For the text-containing cell, return its midpoint in [X, Y] coordinate format. 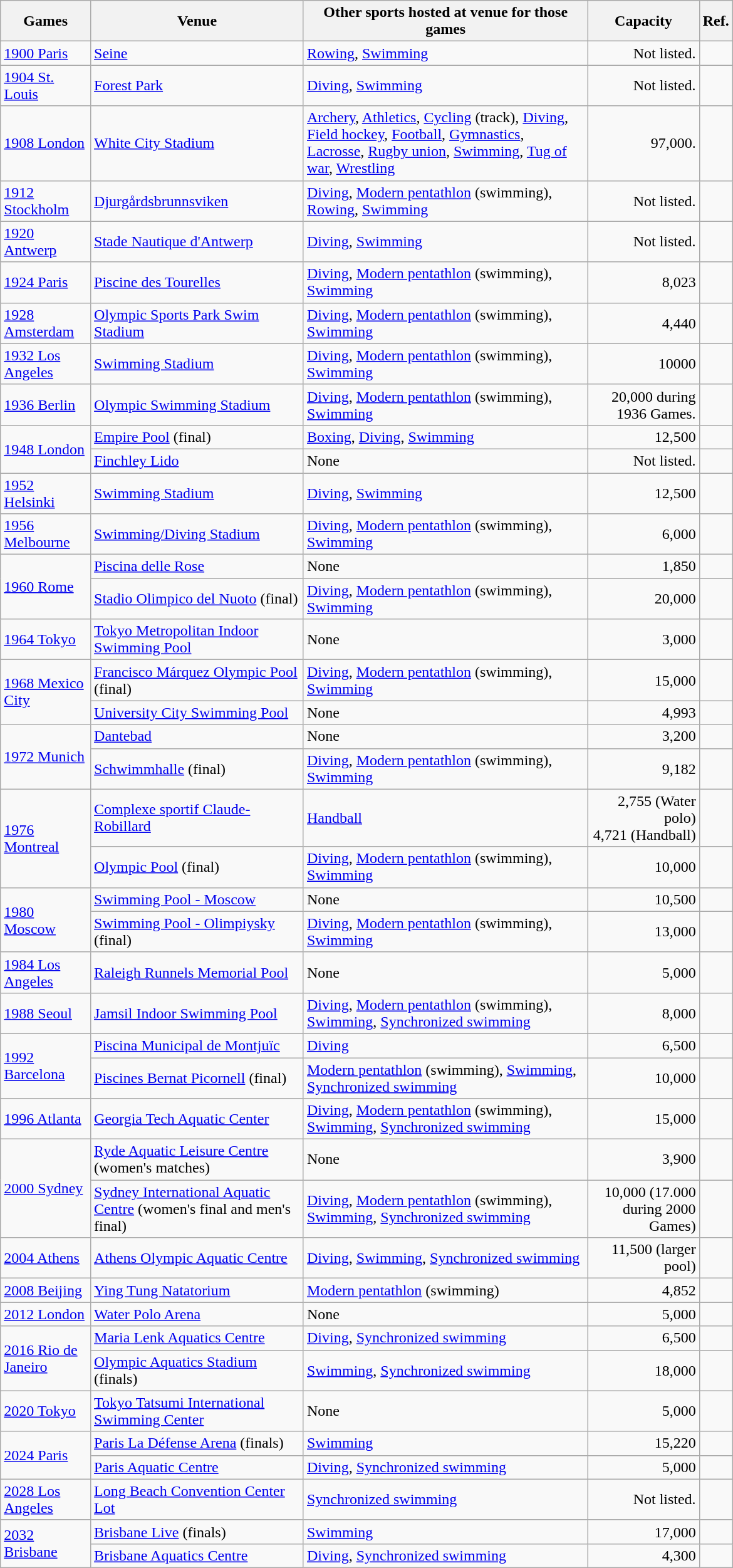
Swimming Pool - Moscow [197, 899]
1980 Moscow [46, 920]
1932 Los Angeles [46, 363]
Seine [197, 53]
Olympic Swimming Stadium [197, 405]
Athens Olympic Aquatic Centre [197, 1258]
4,300 [643, 1555]
Empire Pool (final) [197, 437]
Tokyo Metropolitan Indoor Swimming Pool [197, 639]
Archery, Athletics, Cycling (track), Diving, Field hockey, Football, Gymnastics, Lacrosse, Rugby union, Swimming, Tug of war, Wrestling [445, 143]
1984 Los Angeles [46, 973]
Maria Lenk Aquatics Centre [197, 1338]
1988 Seoul [46, 1013]
Ying Tung Natatorium [197, 1290]
Capacity [643, 21]
Long Beach Convention Center Lot [197, 1499]
2,755 (Water polo)4,721 (Handball) [643, 818]
Sydney International Aquatic Centre (women's final and men's final) [197, 1209]
1960 Rome [46, 587]
10,500 [643, 899]
1924 Paris [46, 282]
20,000 during 1936 Games. [643, 405]
1,850 [643, 567]
Paris La Défense Arena (finals) [197, 1443]
17,000 [643, 1532]
2028 Los Angeles [46, 1499]
Olympic Aquatics Stadium (finals) [197, 1370]
University City Swimming Pool [197, 713]
1972 Munich [46, 757]
Olympic Sports Park Swim Stadium [197, 323]
Georgia Tech Aquatic Center [197, 1119]
18,000 [643, 1370]
Francisco Márquez Olympic Pool (final) [197, 681]
10000 [643, 363]
Schwimmhalle (final) [197, 768]
4,852 [643, 1290]
2004 Athens [46, 1258]
Venue [197, 21]
20,000 [643, 599]
6,000 [643, 534]
1900 Paris [46, 53]
Piscina delle Rose [197, 567]
1952 Helsinki [46, 493]
Diving, Modern pentathlon (swimming), Rowing, Swimming [445, 201]
2012 London [46, 1314]
Water Polo Arena [197, 1314]
15,220 [643, 1443]
1928 Amsterdam [46, 323]
3,900 [643, 1159]
Paris Aquatic Centre [197, 1467]
Modern pentathlon (swimming) [445, 1290]
Olympic Pool (final) [197, 867]
2008 Beijing [46, 1290]
Swimming Pool - Olimpiysky (final) [197, 931]
Brisbane Aquatics Centre [197, 1555]
Games [46, 21]
1912 Stockholm [46, 201]
1968 Mexico City [46, 692]
8,000 [643, 1013]
9,182 [643, 768]
Swimming, Synchronized swimming [445, 1370]
1996 Atlanta [46, 1119]
White City Stadium [197, 143]
13,000 [643, 931]
Diving [445, 1045]
Stadio Olimpico del Nuoto (final) [197, 599]
3,000 [643, 639]
Handball [445, 818]
1976 Montreal [46, 839]
Jamsil Indoor Swimming Pool [197, 1013]
4,440 [643, 323]
Stade Nautique d'Antwerp [197, 242]
97,000. [643, 143]
2016 Rio de Janeiro [46, 1359]
1992 Barcelona [46, 1065]
Rowing, Swimming [445, 53]
Raleigh Runnels Memorial Pool [197, 973]
Finchley Lido [197, 461]
3,200 [643, 736]
1956 Melbourne [46, 534]
1964 Tokyo [46, 639]
Ryde Aquatic Leisure Centre (women's matches) [197, 1159]
10,000 (17.000 during 2000 Games) [643, 1209]
Diving, Swimming, Synchronized swimming [445, 1258]
1948 London [46, 449]
Piscina Municipal de Montjuïc [197, 1045]
Swimming/Diving Stadium [197, 534]
Boxing, Diving, Swimming [445, 437]
1936 Berlin [46, 405]
Piscine des Tourelles [197, 282]
Piscines Bernat Picornell (final) [197, 1078]
2000 Sydney [46, 1188]
Forest Park [197, 85]
1920 Antwerp [46, 242]
Other sports hosted at venue for those games [445, 21]
2020 Tokyo [46, 1411]
2024 Paris [46, 1455]
1904 St. Louis [46, 85]
Dantebad [197, 736]
Synchronized swimming [445, 1499]
8,023 [643, 282]
Tokyo Tatsumi International Swimming Center [197, 1411]
Ref. [715, 21]
Complexe sportif Claude-Robillard [197, 818]
Djurgårdsbrunnsviken [197, 201]
Modern pentathlon (swimming), Swimming, Synchronized swimming [445, 1078]
2032 Brisbane [46, 1544]
1908 London [46, 143]
4,993 [643, 713]
11,500 (larger pool) [643, 1258]
Brisbane Live (finals) [197, 1532]
